Scan for the cell matching the given text and deliver its [x, y] coordinate at center. 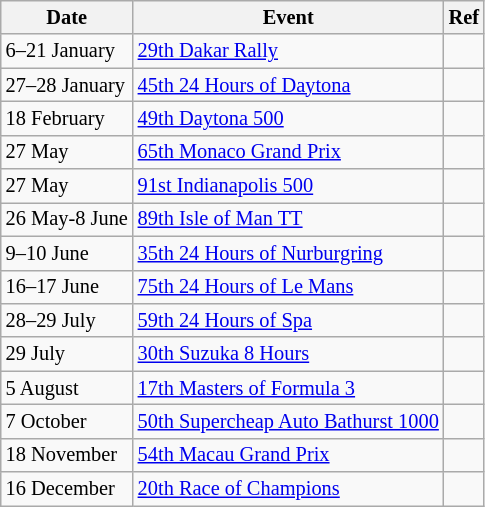
50th Supercheap Auto Bathurst 1000 [288, 421]
45th 24 Hours of Daytona [288, 85]
29th Dakar Rally [288, 51]
59th 24 Hours of Spa [288, 320]
5 August [67, 388]
35th 24 Hours of Nurburgring [288, 253]
Date [67, 17]
26 May-8 June [67, 219]
28–29 July [67, 320]
91st Indianapolis 500 [288, 186]
65th Monaco Grand Prix [288, 152]
Ref [464, 17]
89th Isle of Man TT [288, 219]
6–21 January [67, 51]
29 July [67, 354]
17th Masters of Formula 3 [288, 388]
Event [288, 17]
30th Suzuka 8 Hours [288, 354]
27–28 January [67, 85]
20th Race of Champions [288, 489]
18 February [67, 118]
9–10 June [67, 253]
75th 24 Hours of Le Mans [288, 287]
7 October [67, 421]
49th Daytona 500 [288, 118]
16 December [67, 489]
54th Macau Grand Prix [288, 455]
16–17 June [67, 287]
18 November [67, 455]
